Find where the given text appears and provide that cell's center as (X, Y) coordinate. 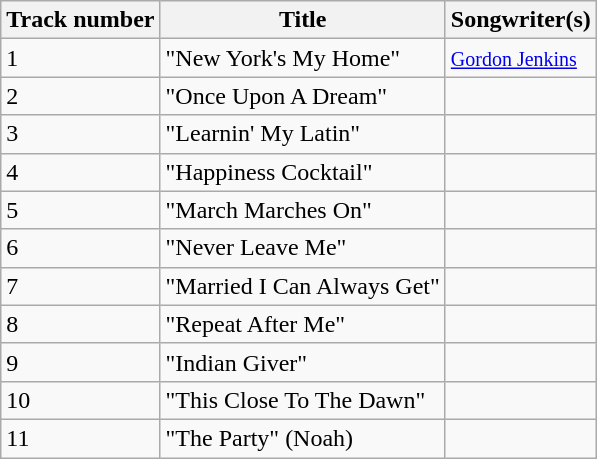
7 (80, 286)
3 (80, 134)
"Happiness Cocktail" (302, 172)
Songwriter(s) (520, 20)
"Never Leave Me" (302, 248)
4 (80, 172)
"This Close To The Dawn" (302, 400)
2 (80, 96)
"Once Upon A Dream" (302, 96)
"Learnin' My Latin" (302, 134)
10 (80, 400)
1 (80, 58)
Track number (80, 20)
"Indian Giver" (302, 362)
"Repeat After Me" (302, 324)
"March Marches On" (302, 210)
9 (80, 362)
Title (302, 20)
"New York's My Home" (302, 58)
8 (80, 324)
6 (80, 248)
Gordon Jenkins (520, 58)
"Married I Can Always Get" (302, 286)
5 (80, 210)
11 (80, 438)
"The Party" (Noah) (302, 438)
